Extract the (x, y) coordinate from the center of the cell holding the provided text.  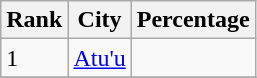
City (100, 20)
Percentage (193, 20)
1 (34, 58)
Atu'u (100, 58)
Rank (34, 20)
